From the cell containing the given text, extract its center point as (x, y) coordinate. 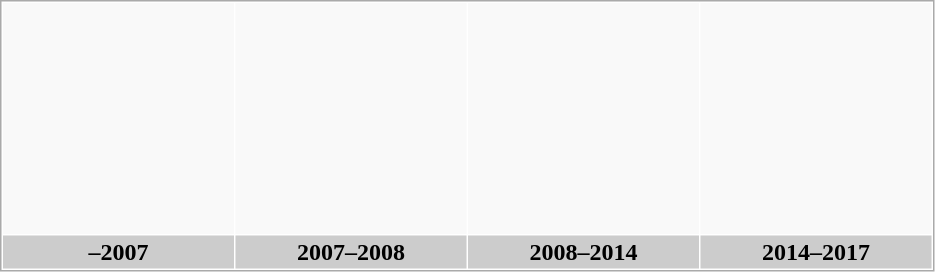
2014–2017 (816, 252)
2007–2008 (352, 252)
–2007 (118, 252)
2008–2014 (584, 252)
